Capture the cell that displays the provided text and extract its (x, y) central coordinate. 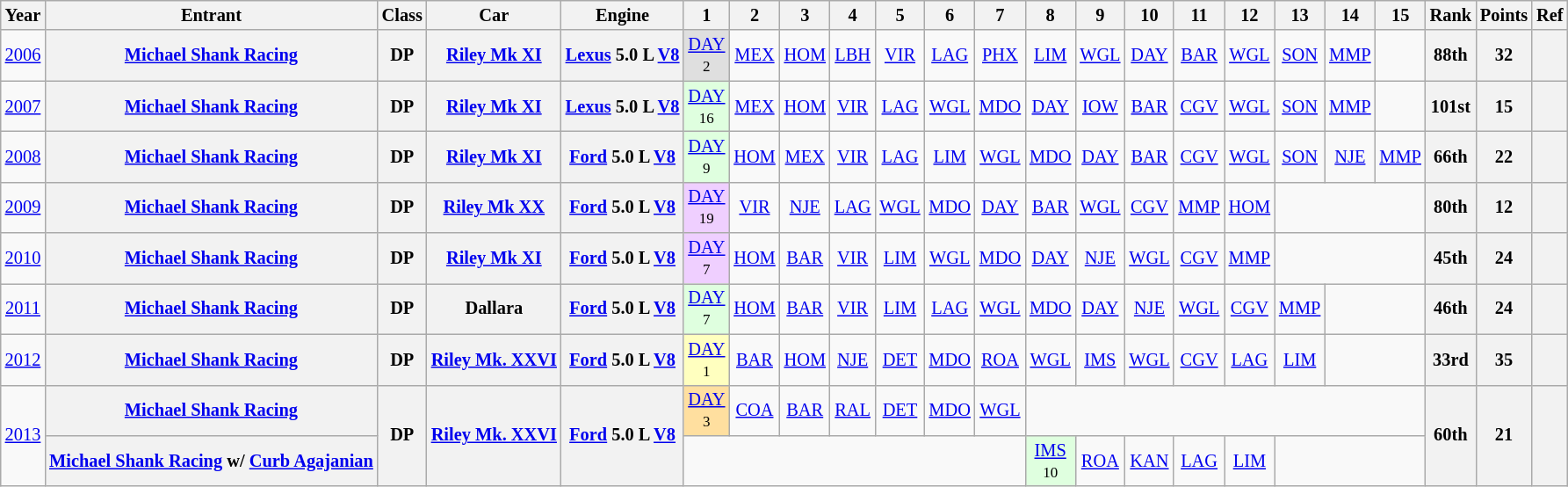
35 (1504, 360)
Class (402, 15)
22 (1504, 156)
IMS10 (1051, 461)
2006 (23, 55)
5 (900, 15)
11 (1198, 15)
2010 (23, 258)
KAN (1149, 461)
Ref (1550, 15)
60th (1451, 436)
Rank (1451, 15)
PHX (1000, 55)
2011 (23, 309)
Points (1504, 15)
80th (1451, 207)
Riley Mk XX (494, 207)
2009 (23, 207)
13 (1300, 15)
3 (805, 15)
14 (1349, 15)
2008 (23, 156)
LBH (853, 55)
Michael Shank Racing w/ Curb Agajanian (211, 461)
66th (1451, 156)
Year (23, 15)
8 (1051, 15)
1 (706, 15)
88th (1451, 55)
45th (1451, 258)
10 (1149, 15)
DAY2 (706, 55)
Dallara (494, 309)
32 (1504, 55)
Entrant (211, 15)
DAY16 (706, 106)
Engine (623, 15)
33rd (1451, 360)
21 (1504, 436)
2013 (23, 436)
IOW (1100, 106)
DAY1 (706, 360)
4 (853, 15)
DAY9 (706, 156)
6 (950, 15)
Car (494, 15)
46th (1451, 309)
7 (1000, 15)
COA (754, 411)
9 (1100, 15)
2012 (23, 360)
IMS (1100, 360)
101st (1451, 106)
2 (754, 15)
DAY19 (706, 207)
DAY3 (706, 411)
2007 (23, 106)
RAL (853, 411)
